Determine the [x, y] coordinate at the center of the cell enclosing the given text.  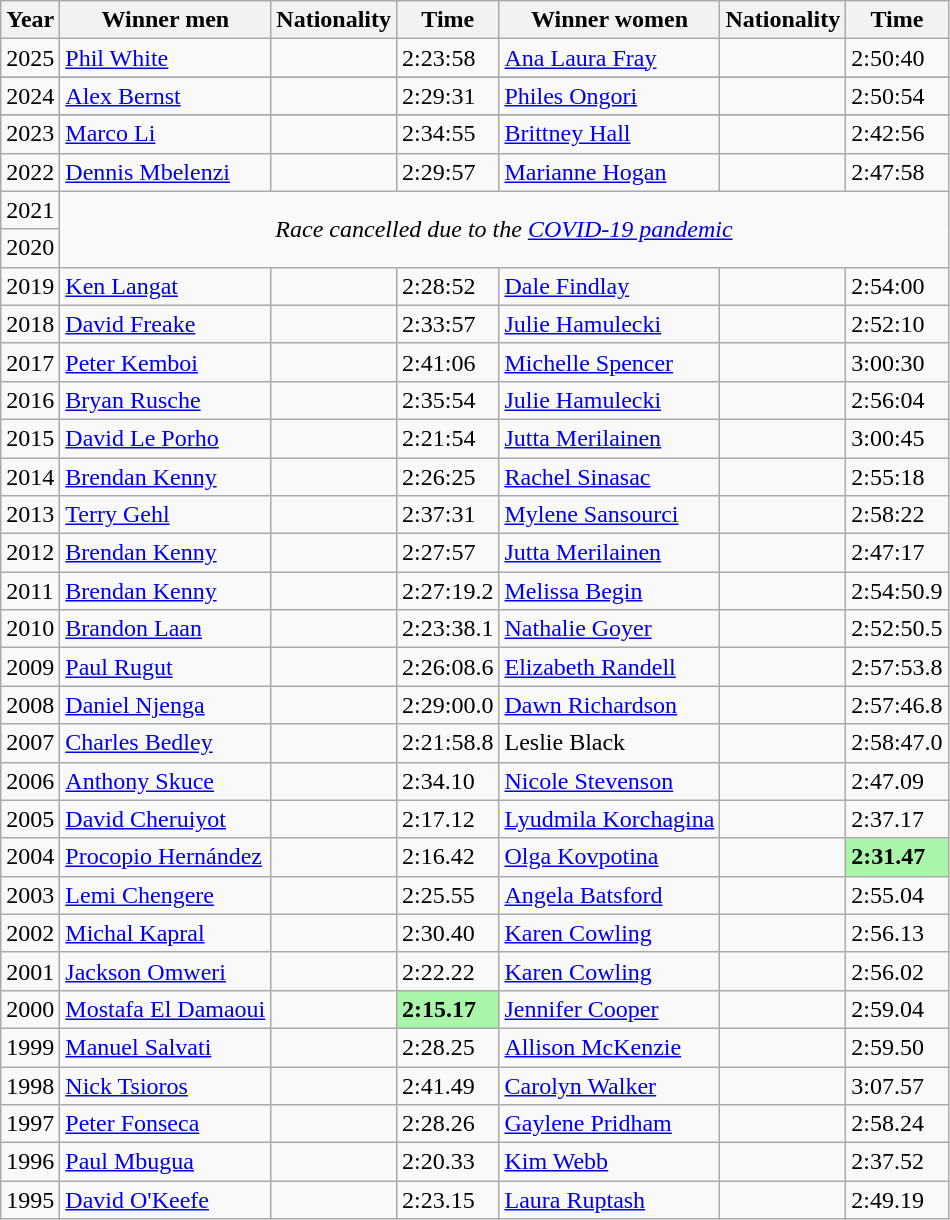
2:20.33 [448, 1162]
2:28.26 [448, 1124]
Rachel Sinasac [610, 477]
Jackson Omweri [166, 971]
2:41.49 [448, 1085]
1999 [30, 1047]
Philes Ongori [610, 96]
1995 [30, 1200]
Angela Batsford [610, 895]
Phil White [166, 58]
2:47.09 [897, 781]
2:28.25 [448, 1047]
Year [30, 20]
2:29:57 [448, 172]
Procopio Hernández [166, 857]
2:54:00 [897, 286]
2014 [30, 477]
2001 [30, 971]
Charles Bedley [166, 743]
2018 [30, 324]
Daniel Njenga [166, 705]
Dale Findlay [610, 286]
2:35:54 [448, 400]
2:30.40 [448, 933]
2:52:50.5 [897, 629]
David Le Porho [166, 438]
2:55.04 [897, 895]
2:15.17 [448, 1009]
Winner women [610, 20]
Paul Rugut [166, 667]
Gaylene Pridham [610, 1124]
1998 [30, 1085]
2:47:17 [897, 553]
Carolyn Walker [610, 1085]
2:27:57 [448, 553]
2:56.13 [897, 933]
1996 [30, 1162]
Mylene Sansourci [610, 515]
Elizabeth Randell [610, 667]
2003 [30, 895]
2020 [30, 248]
2:56.02 [897, 971]
2:57:46.8 [897, 705]
2022 [30, 172]
Lemi Chengere [166, 895]
Bryan Rusche [166, 400]
Lyudmila Korchagina [610, 819]
Michal Kapral [166, 933]
2:26:25 [448, 477]
2016 [30, 400]
Dawn Richardson [610, 705]
Allison McKenzie [610, 1047]
2:23:58 [448, 58]
2025 [30, 58]
2:21:58.8 [448, 743]
2:59.04 [897, 1009]
Nick Tsioros [166, 1085]
2:34.10 [448, 781]
Peter Kemboi [166, 362]
2010 [30, 629]
3:00:45 [897, 438]
Manuel Salvati [166, 1047]
2:37:31 [448, 515]
Laura Ruptash [610, 1200]
2019 [30, 286]
2:29:31 [448, 96]
2:52:10 [897, 324]
2008 [30, 705]
2:59.50 [897, 1047]
Peter Fonseca [166, 1124]
2:56:04 [897, 400]
2009 [30, 667]
2:17.12 [448, 819]
Winner men [166, 20]
2017 [30, 362]
2006 [30, 781]
3:00:30 [897, 362]
Melissa Begin [610, 591]
2024 [30, 96]
Terry Gehl [166, 515]
Michelle Spencer [610, 362]
Anthony Skuce [166, 781]
2:31.47 [897, 857]
2:25.55 [448, 895]
Ana Laura Fray [610, 58]
Brandon Laan [166, 629]
2:49.19 [897, 1200]
Leslie Black [610, 743]
2011 [30, 591]
2000 [30, 1009]
2012 [30, 553]
Ken Langat [166, 286]
2:23.15 [448, 1200]
2023 [30, 134]
2007 [30, 743]
3:07.57 [897, 1085]
2002 [30, 933]
2005 [30, 819]
Alex Bernst [166, 96]
2:47:58 [897, 172]
2:37.17 [897, 819]
David O'Keefe [166, 1200]
2:21:54 [448, 438]
2:23:38.1 [448, 629]
2:29:00.0 [448, 705]
2:54:50.9 [897, 591]
2:58.24 [897, 1124]
David Cheruiyot [166, 819]
Brittney Hall [610, 134]
2021 [30, 210]
2:34:55 [448, 134]
2:42:56 [897, 134]
2:27:19.2 [448, 591]
Marco Li [166, 134]
2:58:47.0 [897, 743]
1997 [30, 1124]
2:57:53.8 [897, 667]
2:50:40 [897, 58]
Mostafa El Damaoui [166, 1009]
Nathalie Goyer [610, 629]
2:50:54 [897, 96]
2:37.52 [897, 1162]
Paul Mbugua [166, 1162]
2:16.42 [448, 857]
David Freake [166, 324]
Dennis Mbelenzi [166, 172]
2013 [30, 515]
Race cancelled due to the COVID-19 pandemic [504, 229]
2:22.22 [448, 971]
2:55:18 [897, 477]
2015 [30, 438]
Kim Webb [610, 1162]
2:41:06 [448, 362]
Jennifer Cooper [610, 1009]
2:33:57 [448, 324]
2:26:08.6 [448, 667]
2:58:22 [897, 515]
Nicole Stevenson [610, 781]
2:28:52 [448, 286]
Olga Kovpotina [610, 857]
2004 [30, 857]
Marianne Hogan [610, 172]
